Pinpoint the cell where the given text exists, returning its (X, Y) midpoint coordinate. 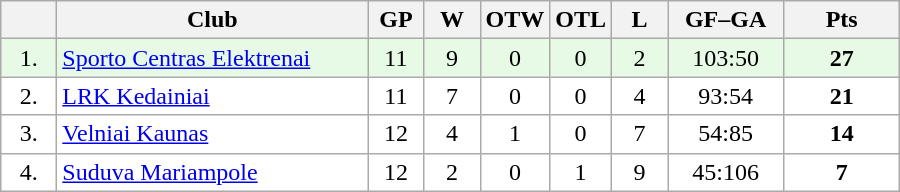
54:85 (726, 134)
2. (29, 96)
Velniai Kaunas (212, 134)
Suduva Mariampole (212, 172)
14 (842, 134)
LRK Kedainiai (212, 96)
103:50 (726, 58)
GP (396, 20)
GF–GA (726, 20)
Pts (842, 20)
93:54 (726, 96)
21 (842, 96)
1. (29, 58)
OTW (515, 20)
45:106 (726, 172)
W (452, 20)
Club (212, 20)
L (640, 20)
27 (842, 58)
OTL (581, 20)
4. (29, 172)
3. (29, 134)
Sporto Centras Elektrenai (212, 58)
